Return [X, Y] of the center of cell containing provided text 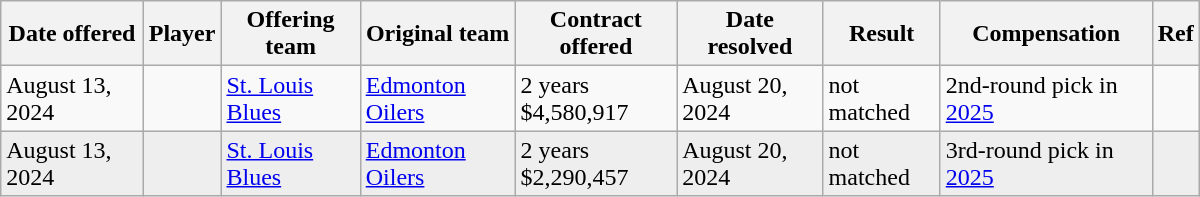
Ref [1176, 34]
Original team [438, 34]
2 years$2,290,457 [596, 164]
Player [182, 34]
Compensation [1046, 34]
Contract offered [596, 34]
Date resolved [750, 34]
2 years$4,580,917 [596, 98]
Date offered [72, 34]
Offering team [290, 34]
Result [882, 34]
3rd-round pick in 2025 [1046, 164]
2nd-round pick in 2025 [1046, 98]
